Capture the cell that displays the provided text and extract its (X, Y) central coordinate. 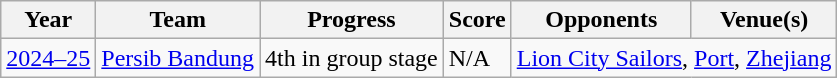
N/A (477, 58)
Progress (352, 20)
Team (178, 20)
4th in group stage (352, 58)
Score (477, 20)
2024–25 (48, 58)
Year (48, 20)
Lion City Sailors, Port, Zhejiang (674, 58)
Venue(s) (764, 20)
Opponents (601, 20)
Persib Bandung (178, 58)
